Capture the cell that displays the provided text and extract its (X, Y) central coordinate. 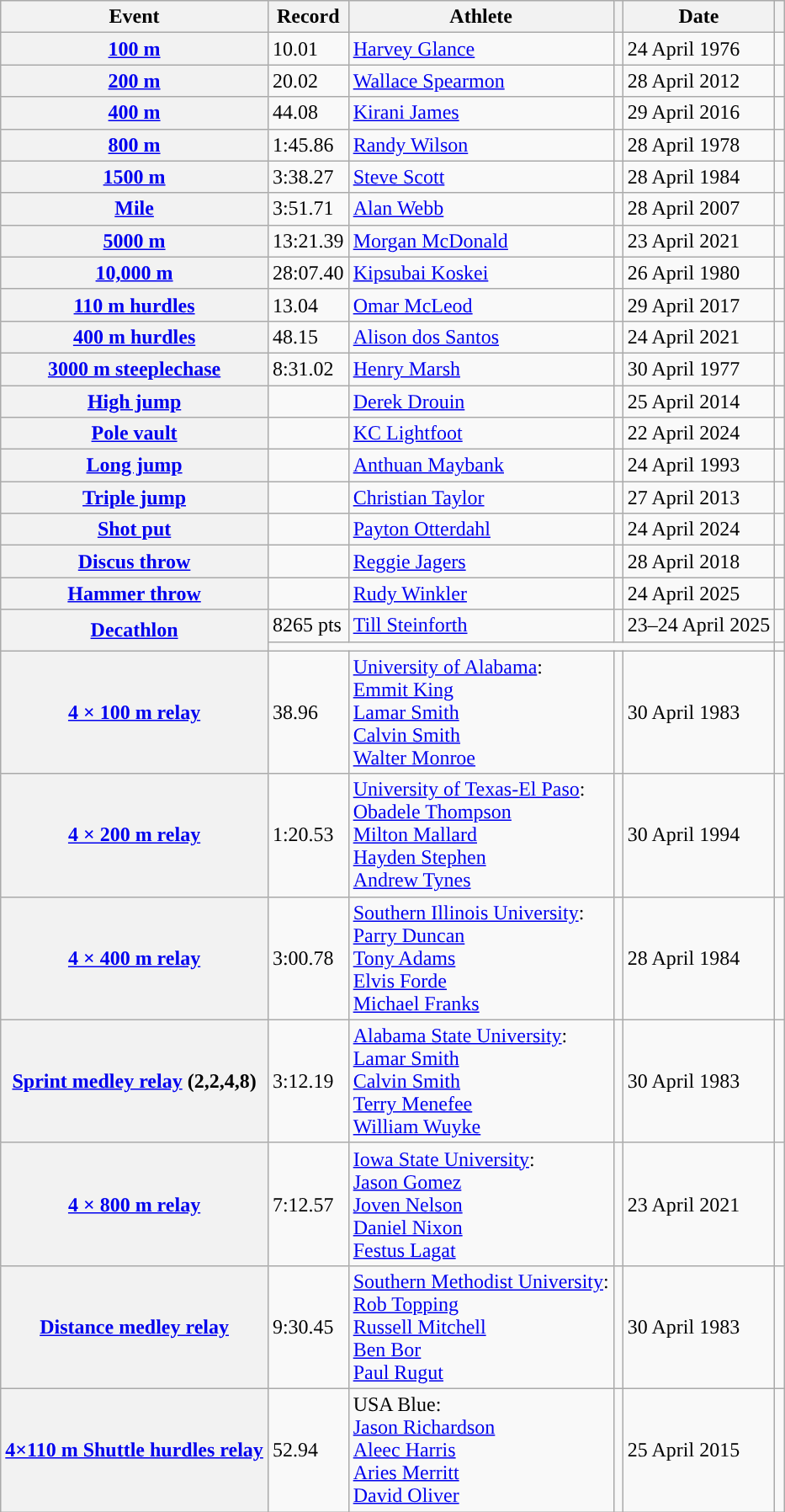
Till Steinforth (481, 626)
Distance medley relay (135, 1327)
24 April 2025 (698, 594)
110 m hurdles (135, 305)
24 April 1976 (698, 49)
University of Texas-El Paso:Obadele ThompsonMilton MallardHayden StephenAndrew Tynes (481, 835)
Iowa State University:Jason GomezJoven NelsonDaniel NixonFestus Lagat (481, 1204)
High jump (135, 402)
Event (135, 17)
Record (308, 17)
29 April 2017 (698, 305)
Pole vault (135, 434)
Discus throw (135, 562)
4 × 800 m relay (135, 1204)
29 April 2016 (698, 113)
4×110 m Shuttle hurdles relay (135, 1450)
13.04 (308, 305)
28 April 2007 (698, 209)
Henry Marsh (481, 369)
400 m (135, 113)
10,000 m (135, 273)
Derek Drouin (481, 402)
20.02 (308, 81)
26 April 1980 (698, 273)
Steve Scott (481, 177)
9:30.45 (308, 1327)
Long jump (135, 466)
University of Alabama:Emmit KingLamar SmithCalvin SmithWalter Monroe (481, 712)
23–24 April 2025 (698, 626)
Reggie Jagers (481, 562)
27 April 2013 (698, 498)
Sprint medley relay (2,2,4,8) (135, 1081)
24 April 1993 (698, 466)
28 April 2012 (698, 81)
Alison dos Santos (481, 337)
44.08 (308, 113)
800 m (135, 145)
Kirani James (481, 113)
400 m hurdles (135, 337)
1:45.86 (308, 145)
28:07.40 (308, 273)
Alan Webb (481, 209)
1:20.53 (308, 835)
Southern Illinois University:Parry DuncanTony AdamsElvis FordeMichael Franks (481, 958)
4 × 200 m relay (135, 835)
Morgan McDonald (481, 241)
USA Blue:Jason RichardsonAleec HarrisAries MerrittDavid Oliver (481, 1450)
8265 pts (308, 626)
4 × 400 m relay (135, 958)
Athlete (481, 17)
3:12.19 (308, 1081)
Anthuan Maybank (481, 466)
KC Lightfoot (481, 434)
Southern Methodist University:Rob ToppingRussell MitchellBen BorPaul Rugut (481, 1327)
13:21.39 (308, 241)
3:00.78 (308, 958)
22 April 2024 (698, 434)
Hammer throw (135, 594)
100 m (135, 49)
30 April 1994 (698, 835)
24 April 2024 (698, 530)
38.96 (308, 712)
3:51.71 (308, 209)
25 April 2014 (698, 402)
Wallace Spearmon (481, 81)
4 × 100 m relay (135, 712)
52.94 (308, 1450)
Date (698, 17)
Christian Taylor (481, 498)
200 m (135, 81)
1500 m (135, 177)
48.15 (308, 337)
24 April 2021 (698, 337)
7:12.57 (308, 1204)
8:31.02 (308, 369)
Mile (135, 209)
Kipsubai Koskei (481, 273)
Alabama State University:Lamar SmithCalvin SmithTerry MenefeeWilliam Wuyke (481, 1081)
30 April 1977 (698, 369)
Payton Otterdahl (481, 530)
Randy Wilson (481, 145)
28 April 1978 (698, 145)
Omar McLeod (481, 305)
Harvey Glance (481, 49)
Triple jump (135, 498)
28 April 2018 (698, 562)
5000 m (135, 241)
Shot put (135, 530)
25 April 2015 (698, 1450)
Decathlon (135, 630)
3:38.27 (308, 177)
Rudy Winkler (481, 594)
3000 m steeplechase (135, 369)
10.01 (308, 49)
